Identify which cell holds the provided text, then report its (x, y) central coordinate. 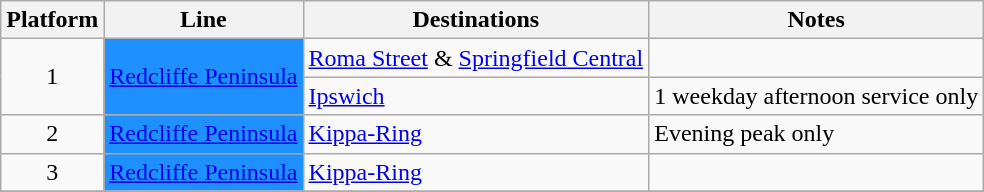
Notes (816, 20)
Ipswich (476, 96)
1 weekday afternoon service only (816, 96)
Roma Street & Springfield Central (476, 58)
Evening peak only (816, 134)
Destinations (476, 20)
1 (52, 77)
3 (52, 172)
2 (52, 134)
Line (204, 20)
Platform (52, 20)
